For the text-containing cell, return its midpoint in (X, Y) coordinate format. 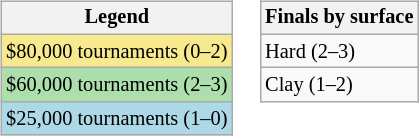
$60,000 tournaments (2–3) (116, 85)
Legend (116, 18)
Clay (1–2) (339, 85)
Hard (2–3) (339, 51)
Finals by surface (339, 18)
$25,000 tournaments (1–0) (116, 119)
$80,000 tournaments (0–2) (116, 51)
